Output the (X, Y) coordinate of the center of the cell containing the given text.  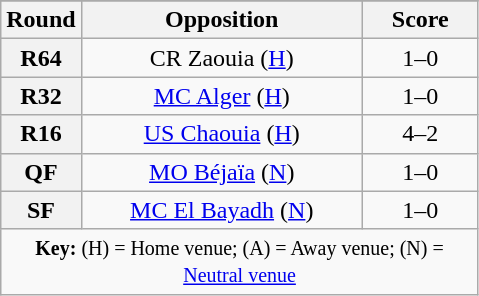
QF (41, 172)
MC El Bayadh (N) (222, 210)
R32 (41, 96)
Score (420, 20)
4–2 (420, 134)
R64 (41, 58)
US Chaouia (H) (222, 134)
MC Alger (H) (222, 96)
Opposition (222, 20)
Round (41, 20)
R16 (41, 134)
MO Béjaïa (N) (222, 172)
CR Zaouia (H) (222, 58)
SF (41, 210)
Key: (H) = Home venue; (A) = Away venue; (N) = Neutral venue (240, 262)
